Search for the cell housing the specified text and yield its [x, y] center coordinate. 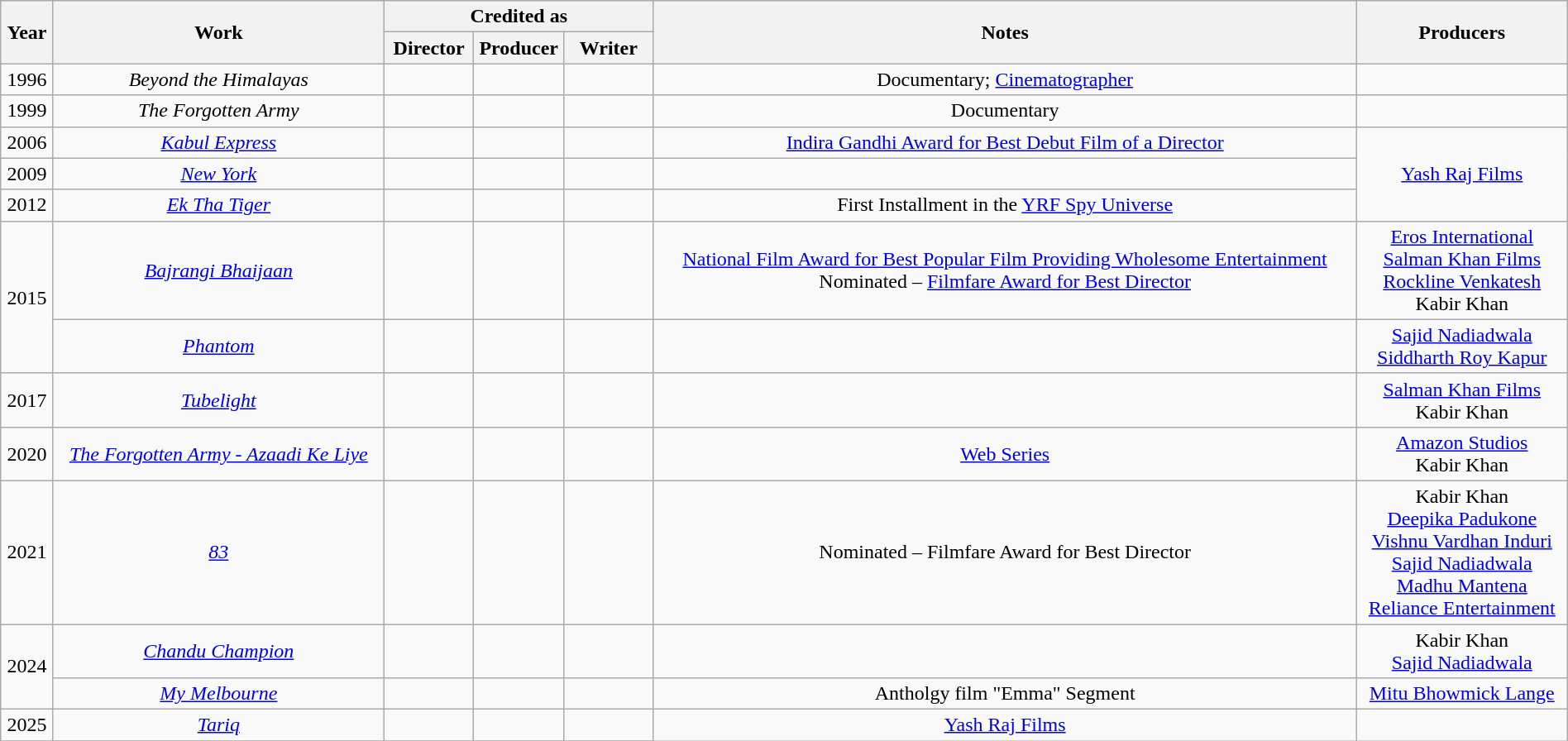
2025 [27, 725]
83 [218, 552]
Producer [519, 48]
Beyond the Himalayas [218, 79]
Mitu Bhowmick Lange [1462, 694]
Kabul Express [218, 142]
Ek Tha Tiger [218, 205]
Bajrangi Bhaijaan [218, 270]
Web Series [1005, 453]
Indira Gandhi Award for Best Debut Film of a Director [1005, 142]
Nominated – Filmfare Award for Best Director [1005, 552]
Chandu Champion [218, 650]
My Melbourne [218, 694]
Year [27, 32]
2021 [27, 552]
Credited as [519, 17]
Phantom [218, 346]
New York [218, 174]
2020 [27, 453]
2012 [27, 205]
2015 [27, 297]
Tubelight [218, 400]
Producers [1462, 32]
Amazon Studios Kabir Khan [1462, 453]
National Film Award for Best Popular Film Providing Wholesome EntertainmentNominated – Filmfare Award for Best Director [1005, 270]
1999 [27, 111]
The Forgotten Army - Azaadi Ke Liye [218, 453]
Antholgy film "Emma" Segment [1005, 694]
Writer [609, 48]
Notes [1005, 32]
2024 [27, 667]
Kabir KhanSajid Nadiadwala [1462, 650]
Sajid NadiadwalaSiddharth Roy Kapur [1462, 346]
2006 [27, 142]
Work [218, 32]
Eros InternationalSalman Khan FilmsRockline VenkateshKabir Khan [1462, 270]
Director [428, 48]
Documentary [1005, 111]
Documentary; Cinematographer [1005, 79]
2017 [27, 400]
1996 [27, 79]
Salman Khan FilmsKabir Khan [1462, 400]
Tariq [218, 725]
The Forgotten Army [218, 111]
2009 [27, 174]
First Installment in the YRF Spy Universe [1005, 205]
Kabir KhanDeepika PadukoneVishnu Vardhan InduriSajid NadiadwalaMadhu MantenaReliance Entertainment [1462, 552]
